For the text-containing cell, return its midpoint in [X, Y] coordinate format. 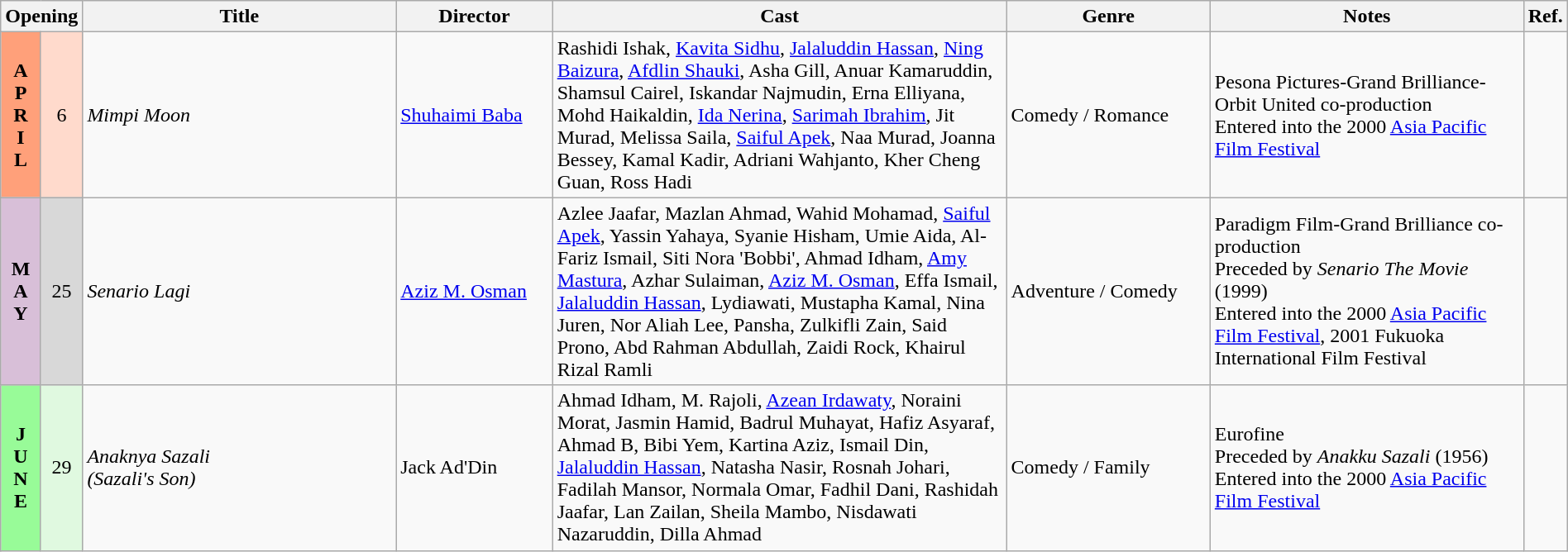
Anaknya Sazali(Sazali's Son) [240, 468]
Opening [41, 17]
Pesona Pictures-Grand Brilliance-Orbit United co-productionEntered into the 2000 Asia Pacific Film Festival [1366, 115]
EurofinePreceded by Anakku Sazali (1956)Entered into the 2000 Asia Pacific Film Festival [1366, 468]
Comedy / Family [1108, 468]
JUNE [22, 468]
Aziz M. Osman [475, 291]
APRIL [22, 115]
Title [240, 17]
MAY [22, 291]
6 [61, 115]
Comedy / Romance [1108, 115]
Senario Lagi [240, 291]
Cast [779, 17]
29 [61, 468]
Genre [1108, 17]
Notes [1366, 17]
Jack Ad'Din [475, 468]
25 [61, 291]
Ref. [1545, 17]
Director [475, 17]
Mimpi Moon [240, 115]
Shuhaimi Baba [475, 115]
Adventure / Comedy [1108, 291]
